Search for the cell housing the specified text and yield its [x, y] center coordinate. 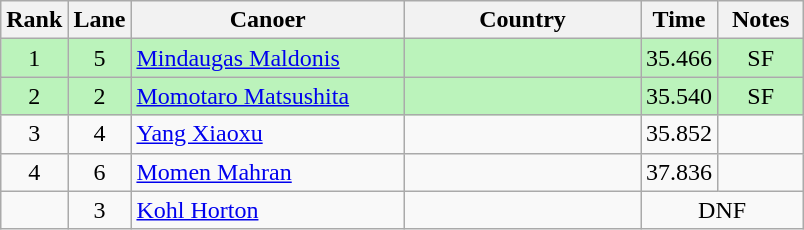
DNF [722, 210]
35.852 [680, 134]
Kohl Horton [268, 210]
Notes [761, 20]
Lane [100, 20]
35.466 [680, 58]
Mindaugas Maldonis [268, 58]
37.836 [680, 172]
Rank [34, 20]
Canoer [268, 20]
Momotaro Matsushita [268, 96]
Country [522, 20]
35.540 [680, 96]
6 [100, 172]
Momen Mahran [268, 172]
Time [680, 20]
5 [100, 58]
Yang Xiaoxu [268, 134]
1 [34, 58]
